Find where the given text appears and provide that cell's center as [x, y] coordinate. 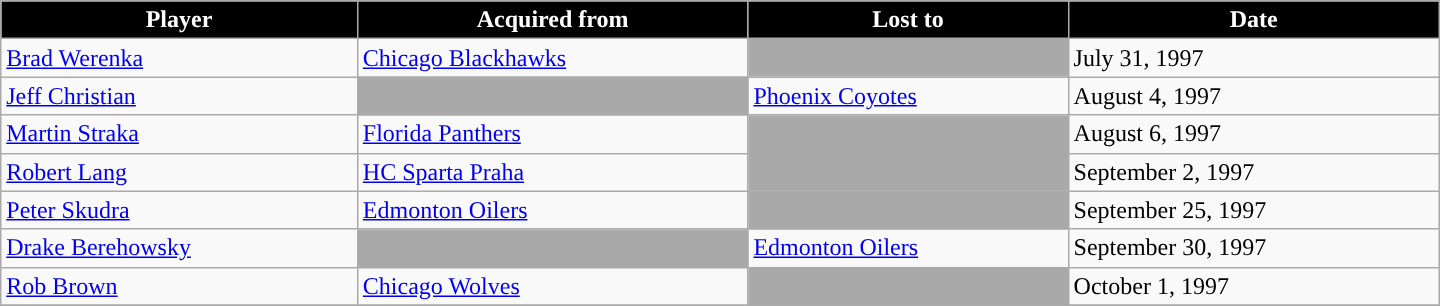
Florida Panthers [552, 134]
Robert Lang [180, 172]
HC Sparta Praha [552, 172]
July 31, 1997 [1254, 58]
Chicago Blackhawks [552, 58]
August 6, 1997 [1254, 134]
October 1, 1997 [1254, 286]
Brad Werenka [180, 58]
Player [180, 20]
September 25, 1997 [1254, 210]
Drake Berehowsky [180, 248]
September 30, 1997 [1254, 248]
Jeff Christian [180, 96]
Chicago Wolves [552, 286]
Peter Skudra [180, 210]
Rob Brown [180, 286]
Phoenix Coyotes [908, 96]
Date [1254, 20]
August 4, 1997 [1254, 96]
Martin Straka [180, 134]
Lost to [908, 20]
September 2, 1997 [1254, 172]
Acquired from [552, 20]
